Search for the cell housing the specified text and yield its (x, y) center coordinate. 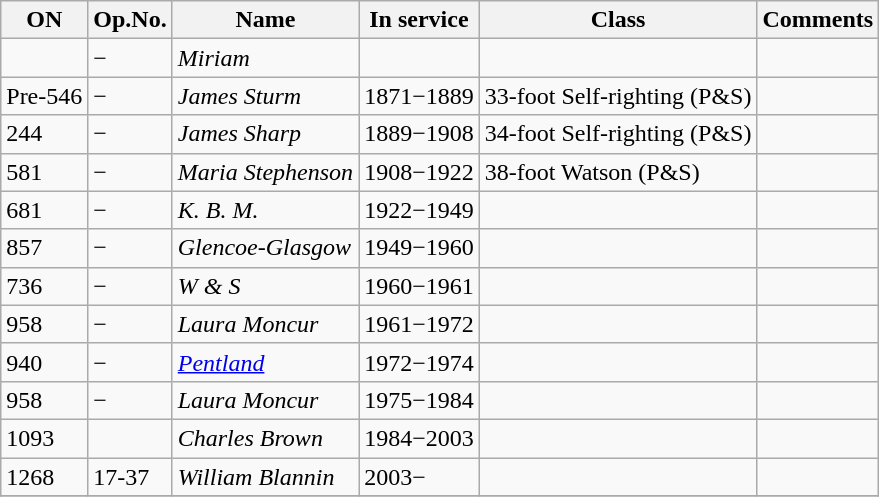
1922−1949 (420, 210)
857 (44, 248)
1889−1908 (420, 134)
244 (44, 134)
940 (44, 362)
17-37 (130, 477)
34-foot Self-righting (P&S) (618, 134)
William Blannin (265, 477)
1093 (44, 438)
1972−1974 (420, 362)
Charles Brown (265, 438)
Comments (818, 20)
736 (44, 286)
1908−1922 (420, 172)
James Sturm (265, 96)
James Sharp (265, 134)
1975−1984 (420, 400)
Pentland (265, 362)
K. B. M. (265, 210)
W & S (265, 286)
33-foot Self-righting (P&S) (618, 96)
581 (44, 172)
Pre-546 (44, 96)
1949−1960 (420, 248)
Maria Stephenson (265, 172)
ON (44, 20)
Glencoe-Glasgow (265, 248)
1960−1961 (420, 286)
1268 (44, 477)
1984−2003 (420, 438)
1961−1972 (420, 324)
Miriam (265, 58)
In service (420, 20)
Name (265, 20)
Op.No. (130, 20)
1871−1889 (420, 96)
38-foot Watson (P&S) (618, 172)
Class (618, 20)
2003− (420, 477)
681 (44, 210)
